Detect which cell encompasses the target text, then output its [X, Y] center coordinate. 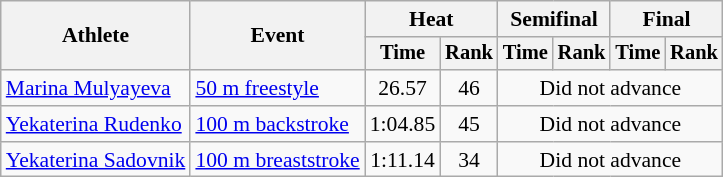
Athlete [96, 36]
Final [666, 19]
45 [469, 124]
Semifinal [554, 19]
Heat [432, 19]
Marina Mulyayeva [96, 88]
26.57 [402, 88]
1:04.85 [402, 124]
100 m backstroke [277, 124]
Event [277, 36]
46 [469, 88]
50 m freestyle [277, 88]
Yekaterina Rudenko [96, 124]
